Return the (X, Y) coordinate for the center point of the cell that contains the specified text.  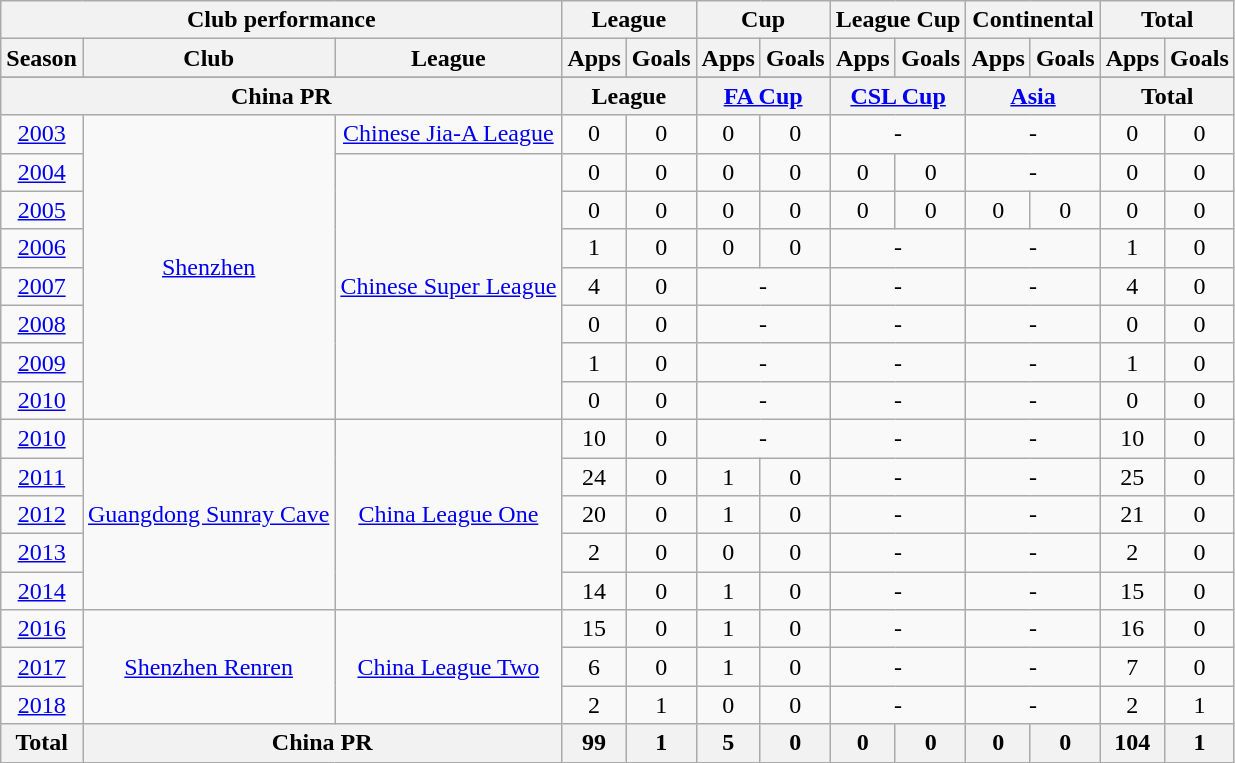
2005 (42, 210)
2003 (42, 134)
2017 (42, 667)
Shenzhen Renren (208, 667)
Continental (1033, 20)
CSL Cup (898, 96)
2018 (42, 705)
99 (594, 743)
Club performance (282, 20)
Guangdong Sunray Cave (208, 514)
2014 (42, 591)
2009 (42, 362)
2016 (42, 629)
Chinese Super League (448, 286)
2006 (42, 248)
104 (1132, 743)
2007 (42, 286)
China League Two (448, 667)
14 (594, 591)
20 (594, 515)
25 (1132, 477)
Club (208, 58)
League Cup (898, 20)
2004 (42, 172)
China League One (448, 514)
7 (1132, 667)
2011 (42, 477)
5 (728, 743)
Cup (763, 20)
Season (42, 58)
21 (1132, 515)
2013 (42, 553)
2008 (42, 324)
Shenzhen (208, 267)
6 (594, 667)
16 (1132, 629)
Asia (1033, 96)
Chinese Jia-A League (448, 134)
2012 (42, 515)
FA Cup (763, 96)
24 (594, 477)
